Return the [X, Y] coordinate for the center point of the cell that contains the specified text.  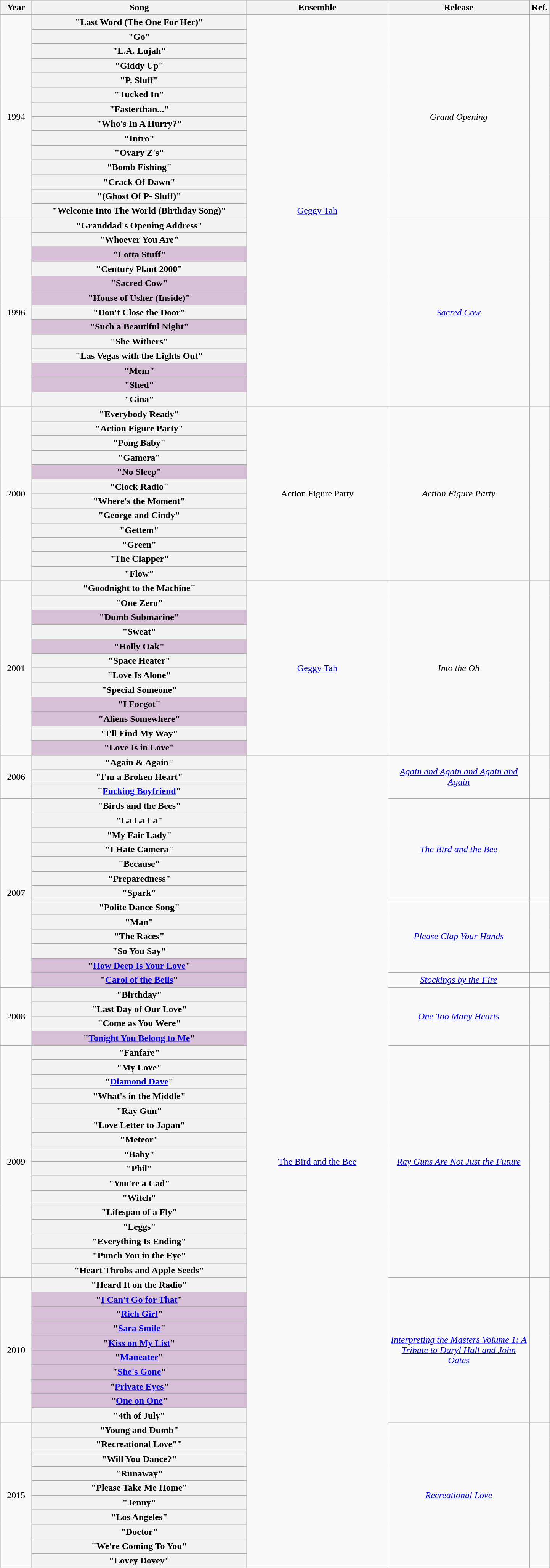
"One on One" [140, 1401]
"Everybody Ready" [140, 414]
"Doctor" [140, 1531]
2009 [16, 1162]
"Punch You in the Eye" [140, 1256]
"Will You Dance?" [140, 1459]
"Lotta Stuff" [140, 254]
"She's Gone" [140, 1372]
"Maneater" [140, 1358]
"Granddad's Opening Address" [140, 225]
"Whoever You Are" [140, 240]
"She Withers" [140, 341]
"I'll Find My Way" [140, 733]
"Go" [140, 37]
"My Fair Lady" [140, 835]
2015 [16, 1496]
"I Hate Camera" [140, 849]
"Space Heater" [140, 661]
"Ray Gun" [140, 1111]
"Who's In A Hurry?" [140, 124]
"Las Vegas with the Lights Out" [140, 356]
"Lovey Dovey" [140, 1560]
"Because" [140, 864]
"Aliens Somewhere" [140, 719]
2010 [16, 1350]
"Everything Is Ending" [140, 1241]
"P. Sluff" [140, 80]
"Such a Beautiful Night" [140, 327]
"Love Is in Love" [140, 748]
"So You Say" [140, 951]
"Private Eyes" [140, 1386]
"Love Letter to Japan" [140, 1125]
"Sara Smile" [140, 1328]
"Spark" [140, 893]
"Dumb Submarine" [140, 617]
"Fasterthan..." [140, 109]
Recreational Love [459, 1496]
"I'm a Broken Heart" [140, 777]
Stockings by the Fire [459, 980]
1996 [16, 313]
"Gina" [140, 399]
"Please Take Me Home" [140, 1488]
"(Ghost Of P- Sluff)" [140, 196]
"Sacred Cow" [140, 283]
"Sweat" [140, 631]
"Fucking Boyfriend" [140, 791]
"Rich Girl" [140, 1314]
"George and Cindy" [140, 516]
"Birthday" [140, 994]
"Clock Radio" [140, 487]
Ray Guns Are Not Just the Future [459, 1162]
"Los Angeles" [140, 1517]
"Recreational Love"" [140, 1444]
"Tucked In" [140, 95]
"Heard It on the Radio" [140, 1285]
"The Races" [140, 937]
"My Love" [140, 1067]
"Where's the Moment" [140, 501]
2000 [16, 493]
"Mem" [140, 370]
Release [459, 8]
"4th of July" [140, 1415]
"Action Figure Party" [140, 429]
"Baby" [140, 1154]
"We're Coming To You" [140, 1546]
"Holly Oak" [140, 646]
"Heart Throbs and Apple Seeds" [140, 1270]
"Flow" [140, 574]
"Last Day of Our Love" [140, 1009]
"Jenny" [140, 1502]
"No Sleep" [140, 472]
"Birds and the Bees" [140, 806]
2008 [16, 1016]
"Man" [140, 922]
"What's in the Middle" [140, 1096]
"Witch" [140, 1198]
"Crack Of Dawn" [140, 182]
"Don't Close the Door" [140, 312]
Year [16, 8]
"L.A. Lujah" [140, 51]
"Shed" [140, 385]
"I Can't Go for That" [140, 1299]
"You're a Cad" [140, 1183]
One Too Many Hearts [459, 1016]
"Gamera" [140, 458]
"Young and Dumb" [140, 1430]
Again and Again and Again and Again [459, 777]
"Green" [140, 545]
"Pong Baby" [140, 443]
"Meteor" [140, 1140]
"Leggs" [140, 1227]
"House of Usher (Inside)" [140, 298]
"Preparedness" [140, 878]
"Ovary Z's" [140, 153]
"Gettem" [140, 530]
Sacred Cow [459, 313]
"I Forgot" [140, 704]
"Polite Dance Song" [140, 908]
Interpreting the Masters Volume 1: A Tribute to Daryl Hall and John Oates [459, 1350]
Grand Opening [459, 117]
"Kiss on My List" [140, 1343]
"Diamond Dave" [140, 1081]
Ref. [540, 8]
2001 [16, 668]
"The Clapper" [140, 559]
Ensemble [317, 8]
"Come as You Were" [140, 1023]
"Special Someone" [140, 690]
Song [140, 8]
"Last Word (The One For Her)" [140, 22]
"Carol of the Bells" [140, 980]
"Intro" [140, 138]
"Love Is Alone" [140, 675]
"Phil" [140, 1169]
"Tonight You Belong to Me" [140, 1038]
2006 [16, 777]
"Fanfare" [140, 1052]
"La La La" [140, 820]
"Giddy Up" [140, 66]
"Welcome Into The World (Birthday Song)" [140, 211]
"Lifespan of a Fly" [140, 1212]
"Bomb Fishing" [140, 167]
"Century Plant 2000" [140, 269]
"How Deep Is Your Love" [140, 966]
Please Clap Your Hands [459, 937]
1994 [16, 117]
2007 [16, 893]
"Runaway" [140, 1473]
Into the Oh [459, 668]
"Goodnight to the Machine" [140, 588]
"One Zero" [140, 602]
"Again & Again" [140, 762]
